Determine the [x, y] coordinate at the center of the cell enclosing the given text.  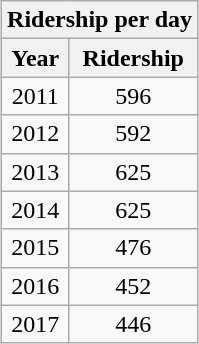
Ridership per day [100, 20]
2011 [36, 96]
Ridership [134, 58]
2016 [36, 286]
476 [134, 248]
2013 [36, 172]
2014 [36, 210]
452 [134, 286]
2015 [36, 248]
Year [36, 58]
2017 [36, 324]
596 [134, 96]
446 [134, 324]
2012 [36, 134]
592 [134, 134]
